Extract the [x, y] coordinate from the center of the cell holding the provided text.  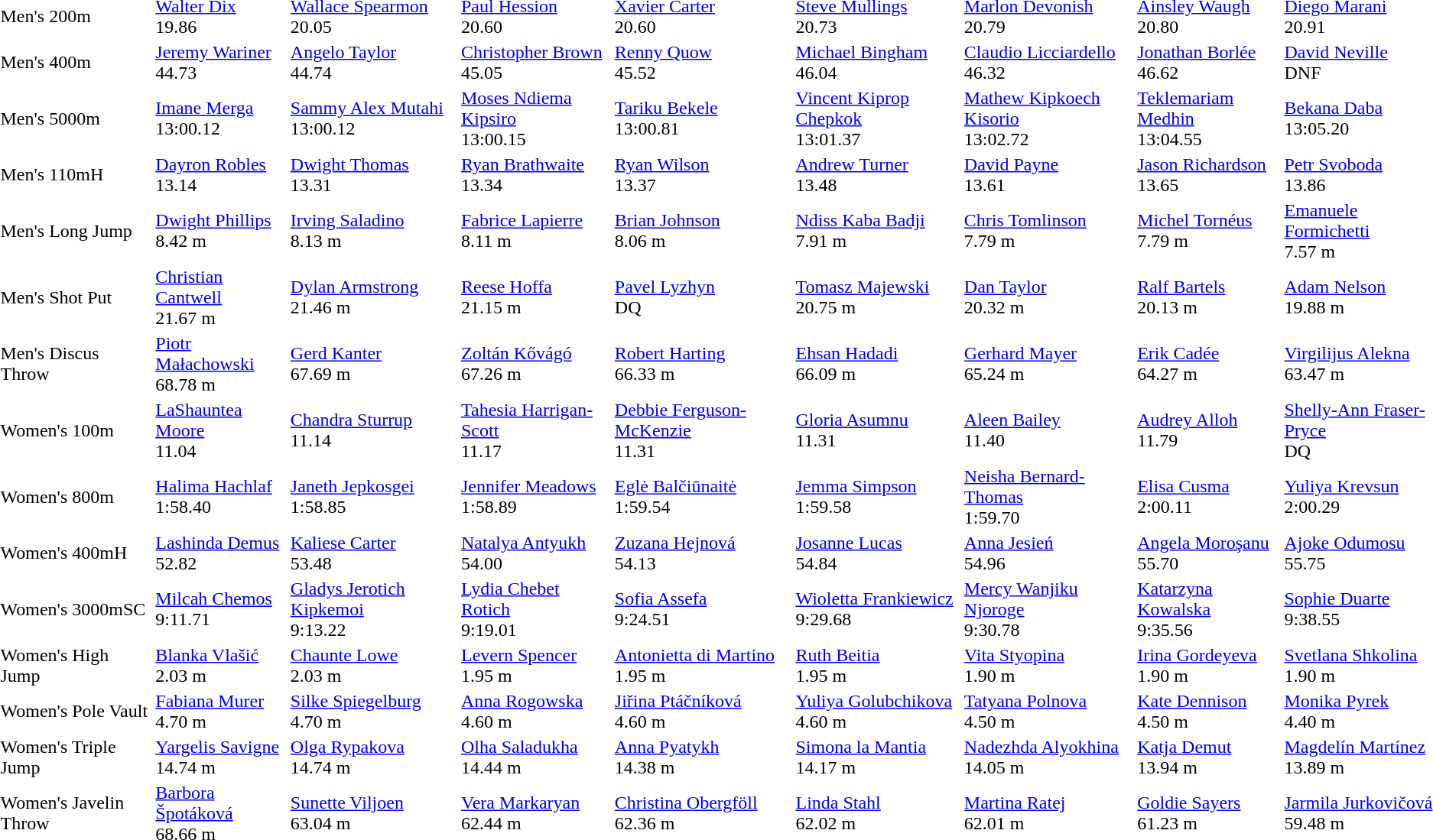
Janeth Jepkosgei 1:58.85 [373, 497]
Chandra Sturrup 11.14 [373, 430]
Silke Spiegelburg 4.70 m [373, 711]
Dan Taylor 20.32 m [1048, 297]
Imane Merga 13:00.12 [221, 118]
Piotr Małachowski 68.78 m [221, 364]
Erik Cadée 64.27 m [1208, 364]
Jemma Simpson 1:59.58 [878, 497]
Audrey Alloh 11.79 [1208, 430]
Michael Bingham 46.04 [878, 63]
Ruth Beitia 1.95 m [878, 665]
Reese Hoffa 21.15 m [536, 297]
Katja Demut 13.94 m [1208, 757]
Pavel Lyzhyn DQ [703, 297]
Lashinda Demus 52.82 [221, 553]
Vincent Kiprop Chepkok 13:01.37 [878, 118]
Teklemariam Medhin 13:04.55 [1208, 118]
Gloria Asumnu 11.31 [878, 430]
Eglė Balčiūnaitė 1:59.54 [703, 497]
Natalya Antyukh 54.00 [536, 553]
Irina Gordeyeva 1.90 m [1208, 665]
Anna Rogowska 4.60 m [536, 711]
Robert Harting 66.33 m [703, 364]
Jason Richardson 13.65 [1208, 174]
Jeremy Wariner 44.73 [221, 63]
Dylan Armstrong 21.46 m [373, 297]
Simona la Mantia 14.17 m [878, 757]
Renny Quow 45.52 [703, 63]
Chaunte Lowe 2.03 m [373, 665]
Zoltán Kővágó 67.26 m [536, 364]
Yargelis Savigne 14.74 m [221, 757]
Christian Cantwell 21.67 m [221, 297]
Aleen Bailey 11.40 [1048, 430]
Angela Moroşanu 55.70 [1208, 553]
Ryan Brathwaite 13.34 [536, 174]
Zuzana Hejnová 54.13 [703, 553]
Ryan Wilson 13.37 [703, 174]
Olga Rypakova 14.74 m [373, 757]
Tomasz Majewski 20.75 m [878, 297]
Jonathan Borlée 46.62 [1208, 63]
Kaliese Carter 53.48 [373, 553]
Fabrice Lapierre 8.11 m [536, 231]
Tariku Bekele 13:00.81 [703, 118]
LaShauntea Moore 11.04 [221, 430]
Elisa Cusma 2:00.11 [1208, 497]
Levern Spencer 1.95 m [536, 665]
Tahesia Harrigan-Scott 11.17 [536, 430]
Sofia Assefa 9:24.51 [703, 609]
Jennifer Meadows 1:58.89 [536, 497]
Anna Pyatykh 14.38 m [703, 757]
Josanne Lucas 54.84 [878, 553]
Anna Jesień 54.96 [1048, 553]
Neisha Bernard-Thomas 1:59.70 [1048, 497]
Jiřina Ptáčníková 4.60 m [703, 711]
Sammy Alex Mutahi 13:00.12 [373, 118]
Katarzyna Kowalska 9:35.56 [1208, 609]
Fabiana Murer 4.70 m [221, 711]
Dayron Robles 13.14 [221, 174]
Ralf Bartels 20.13 m [1208, 297]
Christopher Brown 45.05 [536, 63]
Olha Saladukha 14.44 m [536, 757]
Gladys Jerotich Kipkemoi 9:13.22 [373, 609]
Brian Johnson 8.06 m [703, 231]
Irving Saladino 8.13 m [373, 231]
Antonietta di Martino 1.95 m [703, 665]
Yuliya Golubchikova 4.60 m [878, 711]
Andrew Turner 13.48 [878, 174]
Claudio Licciardello 46.32 [1048, 63]
David Payne 13.61 [1048, 174]
Tatyana Polnova 4.50 m [1048, 711]
Kate Dennison 4.50 m [1208, 711]
Ehsan Hadadi 66.09 m [878, 364]
Halima Hachlaf 1:58.40 [221, 497]
Chris Tomlinson 7.79 m [1048, 231]
Nadezhda Alyokhina 14.05 m [1048, 757]
Angelo Taylor 44.74 [373, 63]
Gerhard Mayer 65.24 m [1048, 364]
Mercy Wanjiku Njoroge 9:30.78 [1048, 609]
Vita Styopina 1.90 m [1048, 665]
Mathew Kipkoech Kisorio 13:02.72 [1048, 118]
Debbie Ferguson-McKenzie 11.31 [703, 430]
Ndiss Kaba Badji 7.91 m [878, 231]
Moses Ndiema Kipsiro 13:00.15 [536, 118]
Dwight Phillips 8.42 m [221, 231]
Blanka Vlašić 2.03 m [221, 665]
Lydia Chebet Rotich 9:19.01 [536, 609]
Wioletta Frankiewicz 9:29.68 [878, 609]
Dwight Thomas 13.31 [373, 174]
Michel Tornéus 7.79 m [1208, 231]
Gerd Kanter 67.69 m [373, 364]
Milcah Chemos 9:11.71 [221, 609]
